Identify which cell holds the provided text, then report its (x, y) central coordinate. 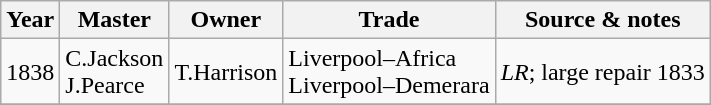
Master (114, 20)
C.JacksonJ.Pearce (114, 72)
Owner (226, 20)
Source & notes (602, 20)
Liverpool–AfricaLiverpool–Demerara (389, 72)
LR; large repair 1833 (602, 72)
Trade (389, 20)
1838 (30, 72)
T.Harrison (226, 72)
Year (30, 20)
